Identify which cell holds the provided text, then report its (X, Y) central coordinate. 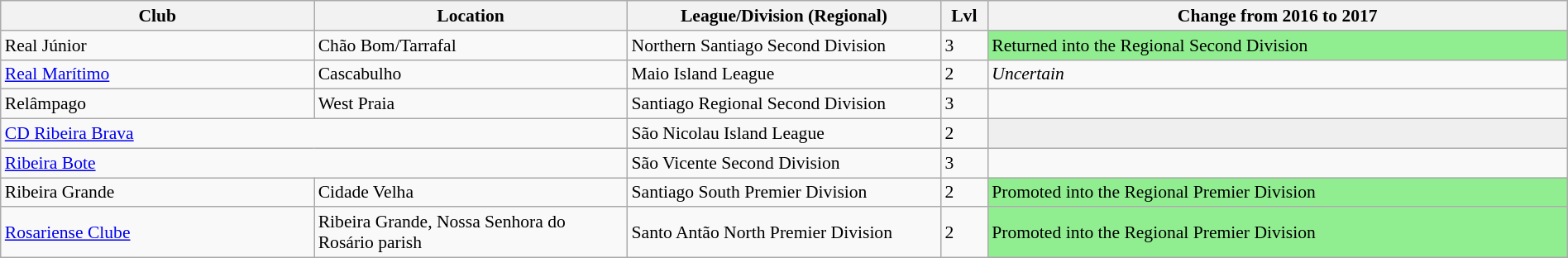
Cascabulho (471, 74)
Santo Antão North Premier Division (784, 233)
West Praia (471, 104)
Santiago Regional Second Division (784, 104)
Relâmpago (157, 104)
Ribeira Grande, Nossa Senhora do Rosário parish (471, 233)
Maio Island League (784, 74)
Cidade Velha (471, 193)
Ribeira Bote (314, 163)
CD Ribeira Brava (314, 134)
Location (471, 16)
Santiago South Premier Division (784, 193)
São Nicolau Island League (784, 134)
Club (157, 16)
Returned into the Regional Second Division (1277, 45)
Real Júnior (157, 45)
Lvl (964, 16)
Real Marítimo (157, 74)
Ribeira Grande (157, 193)
Northern Santiago Second Division (784, 45)
São Vicente Second Division (784, 163)
League/Division (Regional) (784, 16)
Uncertain (1277, 74)
Rosariense Clube (157, 233)
Change from 2016 to 2017 (1277, 16)
Chão Bom/Tarrafal (471, 45)
